Find where the given text appears and provide that cell's center as (x, y) coordinate. 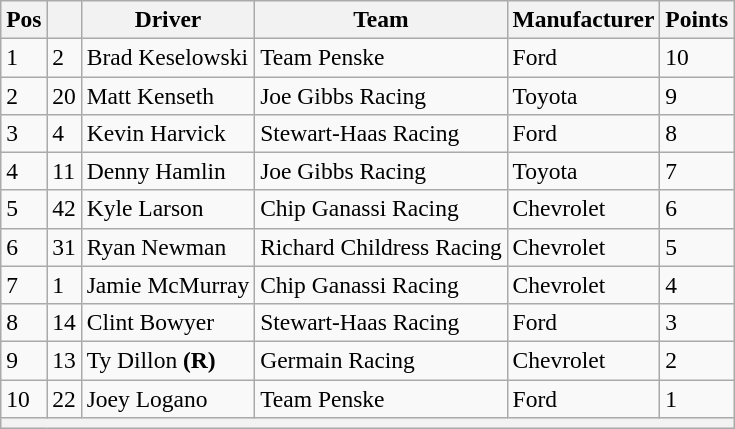
14 (64, 322)
Germain Racing (381, 360)
22 (64, 398)
13 (64, 360)
Team (381, 19)
Brad Keselowski (168, 57)
20 (64, 95)
Jamie McMurray (168, 285)
Matt Kenseth (168, 95)
Denny Hamlin (168, 171)
Ryan Newman (168, 247)
Kevin Harvick (168, 133)
Kyle Larson (168, 209)
31 (64, 247)
Points (697, 19)
Manufacturer (584, 19)
11 (64, 171)
Ty Dillon (R) (168, 360)
Driver (168, 19)
Pos (24, 19)
Joey Logano (168, 398)
Clint Bowyer (168, 322)
42 (64, 209)
Richard Childress Racing (381, 247)
